Locate the cell with the specified text and output its (X, Y) center coordinate. 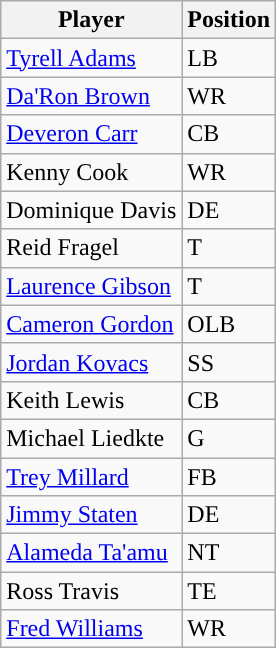
Fred Williams (92, 629)
Player (92, 20)
Deveron Carr (92, 134)
Keith Lewis (92, 400)
Kenny Cook (92, 172)
Da'Ron Brown (92, 96)
Cameron Gordon (92, 324)
FB (229, 477)
Michael Liedkte (92, 438)
Reid Fragel (92, 248)
G (229, 438)
NT (229, 553)
Jimmy Staten (92, 515)
LB (229, 58)
Position (229, 20)
SS (229, 362)
OLB (229, 324)
Trey Millard (92, 477)
Ross Travis (92, 591)
TE (229, 591)
Jordan Kovacs (92, 362)
Dominique Davis (92, 210)
Alameda Ta'amu (92, 553)
Tyrell Adams (92, 58)
Laurence Gibson (92, 286)
